Output the [x, y] coordinate of the center of the cell containing the given text.  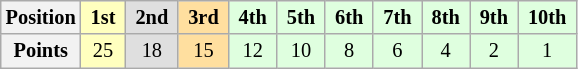
1 [547, 51]
8th [446, 17]
12 [253, 51]
Position [41, 17]
25 [104, 51]
10th [547, 17]
3rd [203, 17]
2nd [152, 17]
9th [494, 17]
Points [41, 51]
2 [494, 51]
1st [104, 17]
7th [397, 17]
18 [152, 51]
10 [301, 51]
6th [349, 17]
4th [253, 17]
15 [203, 51]
5th [301, 17]
6 [397, 51]
8 [349, 51]
4 [446, 51]
